Extract the [x, y] coordinate from the center of the cell holding the provided text.  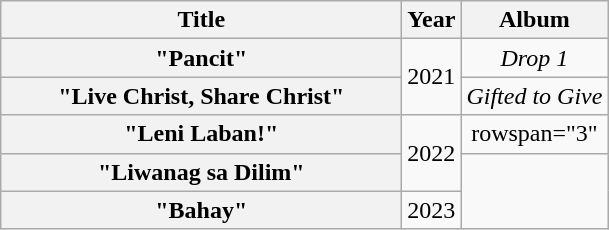
"Liwanag sa Dilim" [202, 172]
"Pancit" [202, 58]
2022 [432, 153]
rowspan="3" [534, 134]
2023 [432, 210]
"Leni Laban!" [202, 134]
Year [432, 20]
2021 [432, 77]
Gifted to Give [534, 96]
"Live Christ, Share Christ" [202, 96]
Album [534, 20]
Drop 1 [534, 58]
"Bahay" [202, 210]
Title [202, 20]
